Provide the (x, y) coordinate of the cell's center where the given text is located.  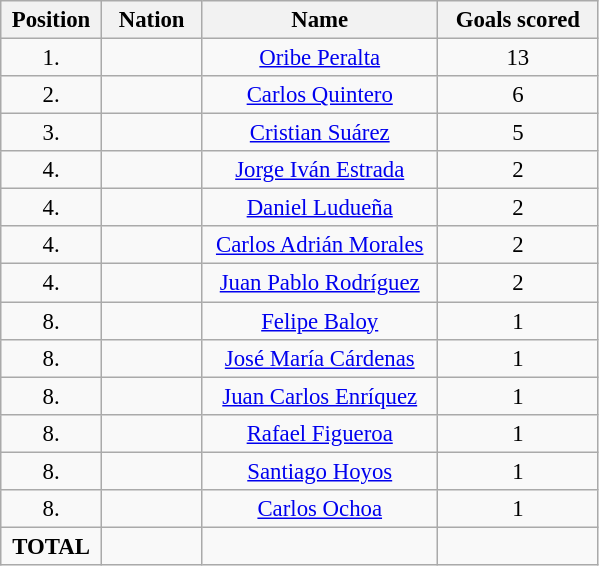
Santiago Hoyos (320, 471)
Position (52, 20)
Daniel Ludueña (320, 208)
Juan Pablo Rodríguez (320, 283)
Juan Carlos Enríquez (320, 396)
Carlos Adrián Morales (320, 245)
Goals scored (518, 20)
2. (52, 95)
Carlos Ochoa (320, 509)
Rafael Figueroa (320, 433)
13 (518, 58)
Nation (152, 20)
Jorge Iván Estrada (320, 170)
Name (320, 20)
José María Cárdenas (320, 358)
Felipe Baloy (320, 321)
6 (518, 95)
Cristian Suárez (320, 133)
5 (518, 133)
Oribe Peralta (320, 58)
TOTAL (52, 546)
1. (52, 58)
Carlos Quintero (320, 95)
3. (52, 133)
